Detect which cell encompasses the target text, then output its (X, Y) center coordinate. 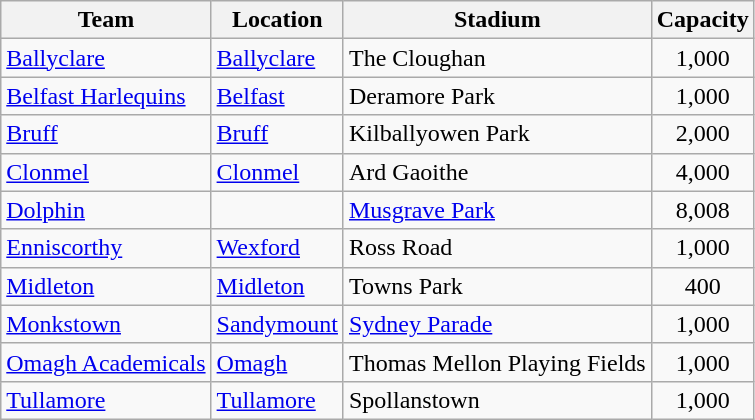
Thomas Mellon Playing Fields (497, 362)
8,008 (702, 210)
400 (702, 286)
Belfast (277, 96)
Ross Road (497, 248)
Dolphin (106, 210)
Deramore Park (497, 96)
Towns Park (497, 286)
Team (106, 20)
Wexford (277, 248)
Musgrave Park (497, 210)
Capacity (702, 20)
Monkstown (106, 324)
Sandymount (277, 324)
Location (277, 20)
The Cloughan (497, 58)
Ard Gaoithe (497, 172)
Sydney Parade (497, 324)
Spollanstown (497, 400)
Kilballyowen Park (497, 134)
2,000 (702, 134)
Stadium (497, 20)
Omagh (277, 362)
Omagh Academicals (106, 362)
Enniscorthy (106, 248)
4,000 (702, 172)
Belfast Harlequins (106, 96)
